Return [x, y] of the center of cell containing provided text 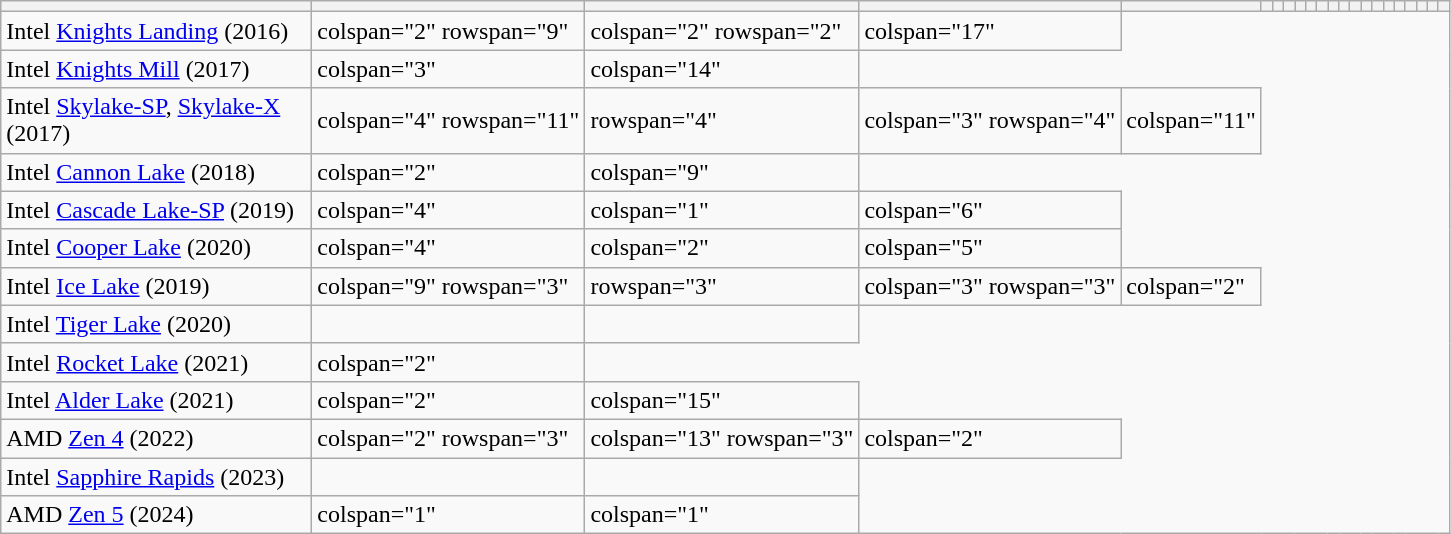
Intel Ice Lake (2019) [156, 286]
colspan="9" [722, 172]
colspan="3" [448, 69]
colspan="17" [990, 31]
Intel Cooper Lake (2020) [156, 248]
colspan="6" [990, 210]
colspan="13" rowspan="3" [722, 438]
colspan="9" rowspan="3" [448, 286]
Intel Alder Lake (2021) [156, 400]
Intel Skylake-SP, Skylake-X (2017) [156, 120]
Intel Knights Mill (2017) [156, 69]
Intel Cascade Lake-SP (2019) [156, 210]
colspan="5" [990, 248]
rowspan="3" [722, 286]
colspan="3" rowspan="4" [990, 120]
colspan="11" [1192, 120]
Intel Tiger Lake (2020) [156, 324]
rowspan="4" [722, 120]
colspan="15" [722, 400]
AMD Zen 5 (2024) [156, 515]
colspan="2" rowspan="9" [448, 31]
Intel Knights Landing (2016) [156, 31]
colspan="3" rowspan="3" [990, 286]
Intel Rocket Lake (2021) [156, 362]
colspan="14" [722, 69]
colspan="4" rowspan="11" [448, 120]
colspan="2" rowspan="2" [722, 31]
Intel Sapphire Rapids (2023) [156, 477]
Intel Cannon Lake (2018) [156, 172]
colspan="2" rowspan="3" [448, 438]
AMD Zen 4 (2022) [156, 438]
